Capture the cell that displays the provided text and extract its (x, y) central coordinate. 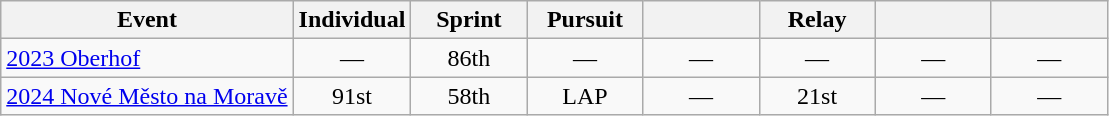
Event (147, 20)
2023 Oberhof (147, 58)
91st (352, 96)
Sprint (469, 20)
Pursuit (585, 20)
Individual (352, 20)
21st (817, 96)
2024 Nové Město na Moravě (147, 96)
86th (469, 58)
58th (469, 96)
Relay (817, 20)
LAP (585, 96)
